Locate the cell with the specified text and output its [X, Y] center coordinate. 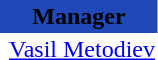
Manager [79, 16]
